Provide the [x, y] coordinate of the cell's center where the given text is located.  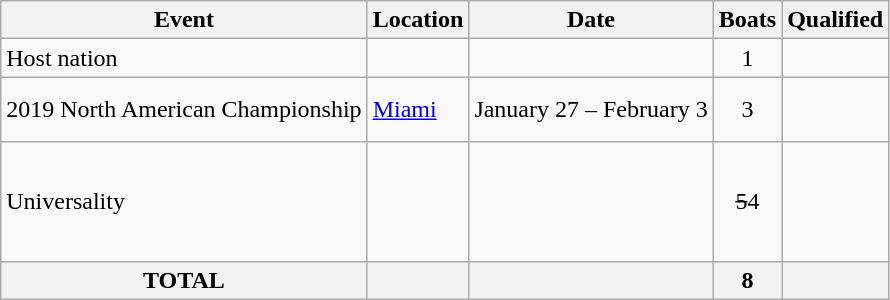
TOTAL [184, 280]
3 [747, 110]
Date [591, 20]
Location [418, 20]
2019 North American Championship [184, 110]
1 [747, 58]
Miami [418, 110]
Universality [184, 202]
Boats [747, 20]
8 [747, 280]
Host nation [184, 58]
54 [747, 202]
January 27 – February 3 [591, 110]
Qualified [836, 20]
Event [184, 20]
